Locate the cell with the specified text and output its (x, y) center coordinate. 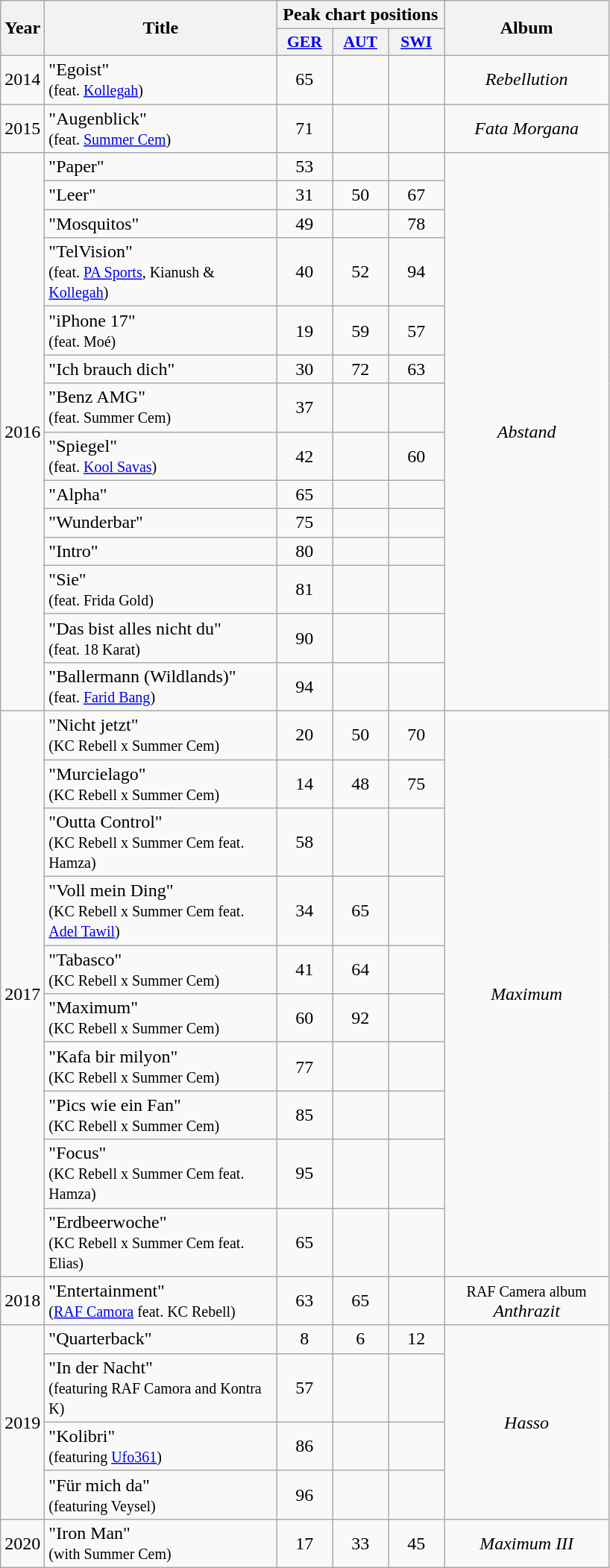
"Augenblick" (feat. Summer Cem) (161, 128)
"Für mich da" (featuring Veysel) (161, 1494)
Fata Morgana (526, 128)
Rebellution (526, 79)
48 (361, 783)
Maximum (526, 993)
37 (304, 407)
"Kolibri" (featuring Ufo361) (161, 1446)
8 (304, 1339)
85 (304, 1115)
"Egoist" (feat. Kollegah) (161, 79)
42 (304, 456)
"Benz AMG" (feat. Summer Cem) (161, 407)
"Ballermann (Wildlands)" (feat. Farid Bang) (161, 686)
2020 (22, 1543)
RAF Camera albumAnthrazit (526, 1300)
Title (161, 28)
Abstand (526, 432)
Album (526, 28)
"Murcielago" (KC Rebell x Summer Cem) (161, 783)
"Alpha" (161, 494)
"Erdbeerwoche" (KC Rebell x Summer Cem feat. Elias) (161, 1242)
"Focus" (KC Rebell x Summer Cem feat. Hamza) (161, 1174)
40 (304, 272)
"Pics wie ein Fan" (KC Rebell x Summer Cem) (161, 1115)
77 (304, 1066)
"Entertainment" (RAF Camora feat. KC Rebell) (161, 1300)
SWI (416, 42)
"Spiegel" (feat. Kool Savas) (161, 456)
59 (361, 331)
"Voll mein Ding" (KC Rebell x Summer Cem feat. Adel Tawil) (161, 911)
Hasso (526, 1422)
12 (416, 1339)
70 (416, 735)
31 (304, 195)
95 (304, 1174)
"iPhone 17" (feat. Moé) (161, 331)
2018 (22, 1300)
2019 (22, 1422)
34 (304, 911)
90 (304, 638)
17 (304, 1543)
GER (304, 42)
"Sie" (feat. Frida Gold) (161, 589)
20 (304, 735)
67 (416, 195)
45 (416, 1543)
49 (304, 224)
6 (361, 1339)
2015 (22, 128)
Peak chart positions (361, 15)
"Intro" (161, 551)
"Paper" (161, 167)
78 (416, 224)
2017 (22, 993)
71 (304, 128)
96 (304, 1494)
80 (304, 551)
64 (361, 969)
"Nicht jetzt" (KC Rebell x Summer Cem) (161, 735)
"Iron Man" (with Summer Cem) (161, 1543)
AUT (361, 42)
"Das bist alles nicht du" (feat. 18 Karat) (161, 638)
"TelVision" (feat. PA Sports, Kianush & Kollegah) (161, 272)
"Kafa bir milyon" (KC Rebell x Summer Cem) (161, 1066)
2016 (22, 432)
53 (304, 167)
Maximum III (526, 1543)
33 (361, 1543)
92 (361, 1018)
72 (361, 369)
"Maximum" (KC Rebell x Summer Cem) (161, 1018)
"Quarterback" (161, 1339)
81 (304, 589)
14 (304, 783)
19 (304, 331)
"Tabasco" (KC Rebell x Summer Cem) (161, 969)
52 (361, 272)
"In der Nacht" (featuring RAF Camora and Kontra K) (161, 1388)
"Leer" (161, 195)
86 (304, 1446)
41 (304, 969)
"Mosquitos" (161, 224)
2014 (22, 79)
"Outta Control" (KC Rebell x Summer Cem feat. Hamza) (161, 843)
"Wunderbar" (161, 523)
30 (304, 369)
"Ich brauch dich" (161, 369)
Year (22, 28)
58 (304, 843)
